Provide the (x, y) coordinate of the cell's center where the given text is located.  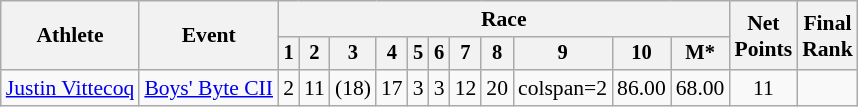
(18) (353, 88)
9 (562, 54)
7 (466, 54)
Boys' Byte CII (208, 88)
Final Rank (828, 36)
NetPoints (763, 36)
17 (392, 88)
12 (466, 88)
8 (497, 54)
5 (418, 54)
10 (642, 54)
Justin Vittecoq (70, 88)
colspan=2 (562, 88)
Athlete (70, 36)
4 (392, 54)
1 (288, 54)
86.00 (642, 88)
Race (504, 19)
M* (700, 54)
Event (208, 36)
20 (497, 88)
68.00 (700, 88)
6 (440, 54)
